Detect which cell encompasses the target text, then output its (x, y) center coordinate. 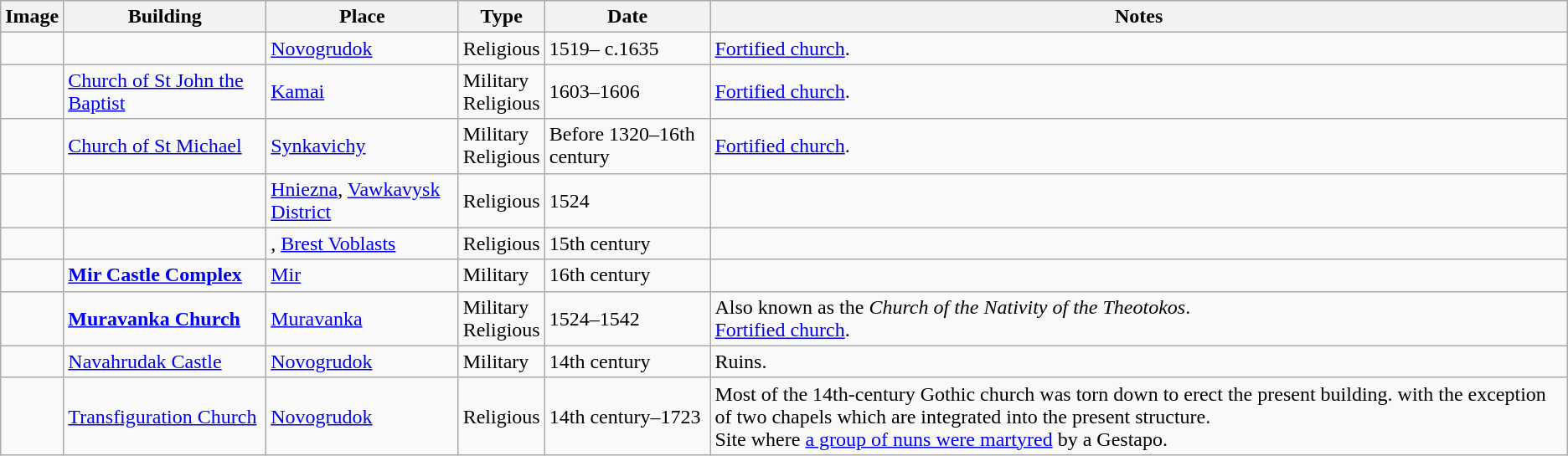
1519– c.1635 (627, 49)
Navahrudak Castle (165, 361)
Also known as the Church of the Nativity of the Theotokos.Fortified church. (1139, 318)
1524 (627, 201)
Date (627, 17)
Transfiguration Church (165, 416)
Place (362, 17)
Before 1320–16th century (627, 146)
Image (32, 17)
Building (165, 17)
14th century (627, 361)
Muravanka Church (165, 318)
Synkavichy (362, 146)
Muravanka (362, 318)
Ruins. (1139, 361)
, Brest Voblasts (362, 243)
Kamai (362, 92)
1603–1606 (627, 92)
Church of St John the Baptist (165, 92)
Mir Castle Complex (165, 275)
15th century (627, 243)
Notes (1139, 17)
16th century (627, 275)
Hniezna, Vawkavysk District (362, 201)
Type (501, 17)
1524–1542 (627, 318)
Church of St Michael (165, 146)
Mir (362, 275)
14th century–1723 (627, 416)
